Return [x, y] of the center of cell containing provided text 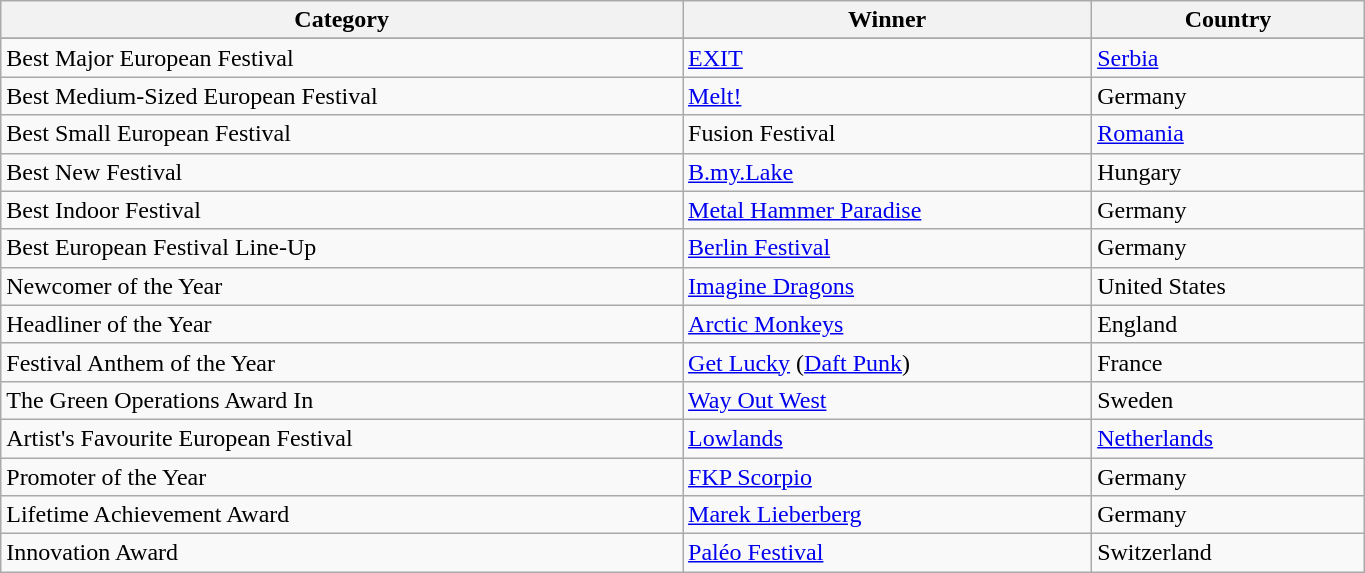
Hungary [1228, 172]
Lifetime Achievement Award [342, 515]
Metal Hammer Paradise [888, 210]
France [1228, 362]
Category [342, 20]
EXIT [888, 58]
Artist's Favourite European Festival [342, 438]
The Green Operations Award In [342, 400]
Festival Anthem of the Year [342, 362]
Country [1228, 20]
Berlin Festival [888, 248]
Switzerland [1228, 553]
B.my.Lake [888, 172]
Marek Lieberberg [888, 515]
FKP Scorpio [888, 477]
Netherlands [1228, 438]
Promoter of the Year [342, 477]
Paléo Festival [888, 553]
England [1228, 324]
Best Medium-Sized European Festival [342, 96]
Serbia [1228, 58]
Romania [1228, 134]
Best European Festival Line-Up [342, 248]
Best Major European Festival [342, 58]
Way Out West [888, 400]
Arctic Monkeys [888, 324]
Winner [888, 20]
Headliner of the Year [342, 324]
Best Indoor Festival [342, 210]
Imagine Dragons [888, 286]
Melt! [888, 96]
Best New Festival [342, 172]
Innovation Award [342, 553]
Best Small European Festival [342, 134]
Newcomer of the Year [342, 286]
Fusion Festival [888, 134]
Lowlands [888, 438]
Sweden [1228, 400]
United States [1228, 286]
Get Lucky (Daft Punk) [888, 362]
